Determine the [x, y] coordinate at the center of the cell enclosing the given text.  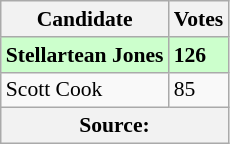
126 [199, 55]
Candidate [85, 19]
Scott Cook [85, 90]
Source: [115, 126]
85 [199, 90]
Votes [199, 19]
Stellartean Jones [85, 55]
